Capture the cell that displays the provided text and extract its (X, Y) central coordinate. 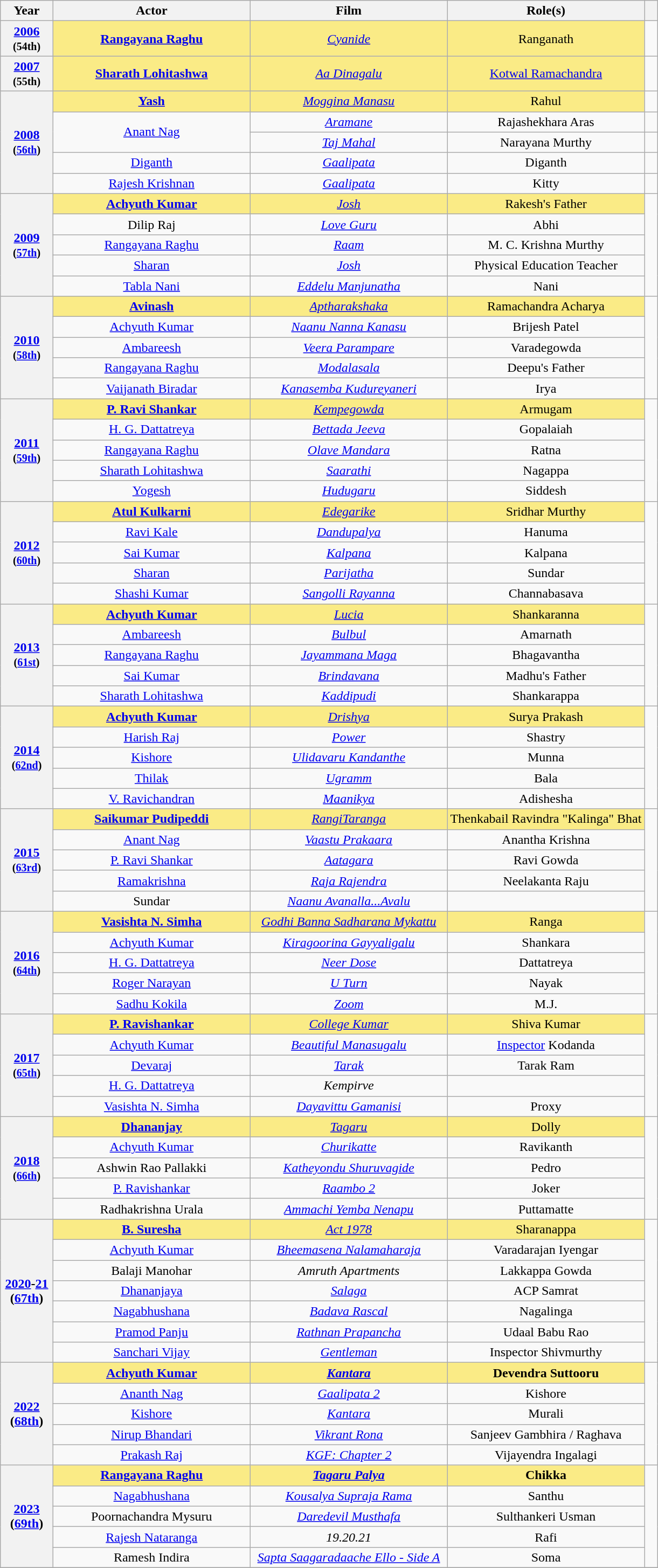
Raam (349, 245)
Tarak (349, 1065)
Naanu Avanalla...Avalu (349, 901)
Inspector Kodanda (546, 1045)
Neelakanta Raju (546, 880)
Ranganath (546, 39)
Soma (546, 1557)
Poornachandra Mysuru (151, 1516)
Dhananjay (151, 1127)
Vaijanath Biradar (151, 388)
Varadarajan Iyengar (546, 1250)
Rafi (546, 1537)
Kempirve (349, 1086)
Kiragoorina Gayyaligalu (349, 942)
Rajesh Krishnan (151, 183)
Ananth Nag (151, 1393)
Prakash Raj (151, 1455)
Thenkabail Ravindra "Kalinga" Bhat (546, 819)
Sadhu Kokila (151, 1004)
Aatagara (349, 860)
Adishesha (546, 799)
Ammachi Yemba Nenapu (349, 1209)
Tarak Ram (546, 1065)
Nagappa (546, 470)
Pramod Panju (151, 1332)
Chikka (546, 1475)
Santhu (546, 1496)
2016 (64th) (27, 962)
Irya (546, 388)
M. C. Krishna Murthy (546, 245)
Rajesh Nataranga (151, 1537)
KGF: Chapter 2 (349, 1455)
Taj Mahal (349, 142)
Act 1978 (349, 1229)
Bulbul (349, 635)
Rakesh's Father (546, 204)
M.J. (546, 1004)
Roger Narayan (151, 983)
Film (349, 11)
Kempegowda (349, 409)
Kousalya Supraja Rama (349, 1496)
Inspector Shivmurthy (546, 1352)
Ulidavaru Kandanthe (349, 758)
Naanu Nanna Kanasu (349, 327)
Eddelu Manjunatha (349, 286)
2018 (66th) (27, 1168)
Varadegowda (546, 348)
Daredevil Musthafa (349, 1516)
Ravi Kale (151, 532)
Sulthankeri Usman (546, 1516)
Drishya (349, 717)
Ashwin Rao Pallakki (151, 1168)
Aa Dinagalu (349, 73)
Bhagavantha (546, 655)
Dandupalya (349, 532)
Gaalipata 2 (349, 1393)
2015 (63rd) (27, 860)
Rahul (546, 101)
Badava Rascal (349, 1312)
Nani (546, 286)
Sanchari Vijay (151, 1352)
Rajashekhara Aras (546, 122)
Rathnan Prapancha (349, 1332)
2009 (57th) (27, 245)
Avinash (151, 307)
Dhananjaya (151, 1291)
Vikrant Rona (349, 1434)
Anantha Krishna (546, 839)
Katheyondu Shuruvagide (349, 1168)
Radhakrishna Urala (151, 1209)
Nayak (546, 983)
B. Suresha (151, 1229)
Power (349, 737)
Shankara (546, 942)
Yogesh (151, 491)
Brindavana (349, 676)
Maanikya (349, 799)
Saarathi (349, 470)
Vijayendra Ingalagi (546, 1455)
Sangolli Rayanna (349, 593)
Channabasava (546, 593)
Churikatte (349, 1147)
Hanuma (546, 532)
2008 (56th) (27, 142)
Beautiful Manasugalu (349, 1045)
Sharanappa (546, 1229)
Abhi (546, 224)
Ravikanth (546, 1147)
Tagaru Palya (349, 1475)
Ratna (546, 450)
ACP Samrat (546, 1291)
Murali (546, 1414)
Bheemasena Nalamaharaja (349, 1250)
Balaji Manohar (151, 1270)
Armugam (546, 409)
Shankarappa (546, 696)
Ramesh Indira (151, 1557)
Shashi Kumar (151, 593)
2022(68th) (27, 1414)
Moggina Manasu (349, 101)
U Turn (349, 983)
Raja Rajendra (349, 880)
Modalasala (349, 368)
2011 (59th) (27, 450)
Cyanide (349, 39)
Deepu's Father (546, 368)
Love Guru (349, 224)
Ramakrishna (151, 880)
Munna (546, 758)
Lucia (349, 614)
Gopalaiah (546, 429)
Aramane (349, 122)
Dayavittu Gamanisi (349, 1106)
Physical Education Teacher (546, 265)
Amarnath (546, 635)
2012 (60th) (27, 552)
Atul Kulkarni (151, 511)
Narayana Murthy (546, 142)
Kaddipudi (349, 696)
Nagalinga (546, 1312)
Vaastu Prakaara (349, 839)
Udaal Babu Rao (546, 1332)
Dattatreya (546, 963)
2006 (54th) (27, 39)
Amruth Apartments (349, 1270)
Raambo 2 (349, 1188)
V. Ravichandran (151, 799)
Ravi Gowda (546, 860)
Nirup Bhandari (151, 1434)
Pedro (546, 1168)
2013 (61st) (27, 655)
Jayammana Maga (349, 655)
Parijatha (349, 573)
2017 (65th) (27, 1065)
2007 (55th) (27, 73)
Tagaru (349, 1127)
Brijesh Patel (546, 327)
Proxy (546, 1106)
Veera Parampare (349, 348)
Thilak (151, 778)
2014 (62nd) (27, 758)
Salaga (349, 1291)
Puttamatte (546, 1209)
Kitty (546, 183)
Gentleman (349, 1352)
Hudugaru (349, 491)
Madhu's Father (546, 676)
Dolly (546, 1127)
Neer Dose (349, 963)
Shastry (546, 737)
RangiTaranga (349, 819)
College Kumar (349, 1024)
19.20.21 (349, 1537)
Saikumar Pudipeddi (151, 819)
Actor (151, 11)
Year (27, 11)
2010 (58th) (27, 348)
Sapta Saagaradaache Ello - Side A (349, 1557)
Tabla Nani (151, 286)
Siddesh (546, 491)
Zoom (349, 1004)
Ramachandra Acharya (546, 307)
Role(s) (546, 11)
Kotwal Ramachandra (546, 73)
Joker (546, 1188)
Harish Raj (151, 737)
Lakkappa Gowda (546, 1270)
Aptharakshaka (349, 307)
2023(69th) (27, 1516)
Ugramm (349, 778)
Bettada Jeeva (349, 429)
Surya Prakash (546, 717)
Yash (151, 101)
Bala (546, 778)
Ranga (546, 921)
Olave Mandara (349, 450)
Shankaranna (546, 614)
Godhi Banna Sadharana Mykattu (349, 921)
2020-21(67th) (27, 1291)
Sridhar Murthy (546, 511)
Devaraj (151, 1065)
Shiva Kumar (546, 1024)
Dilip Raj (151, 224)
Devendra Suttooru (546, 1373)
Edegarike (349, 511)
Kanasemba Kudureyaneri (349, 388)
Sanjeev Gambhira / Raghava (546, 1434)
